From the cell containing the given text, extract its center point as [X, Y] coordinate. 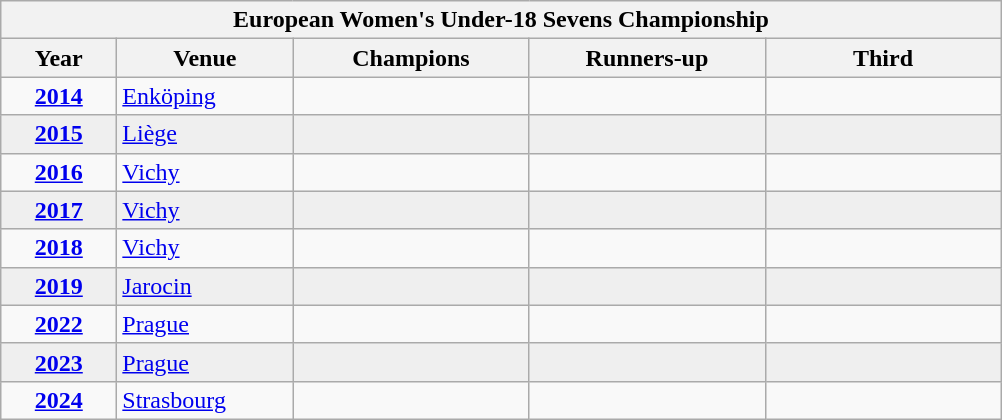
2017 [59, 210]
Strasbourg [205, 400]
2016 [59, 172]
Jarocin [205, 286]
2015 [59, 134]
Year [59, 58]
2019 [59, 286]
Venue [205, 58]
Enköping [205, 96]
Runners-up [647, 58]
2014 [59, 96]
2024 [59, 400]
European Women's Under-18 Sevens Championship [501, 20]
2022 [59, 324]
2018 [59, 248]
Third [883, 58]
2023 [59, 362]
Champions [411, 58]
Liège [205, 134]
